Provide the (x, y) coordinate of the cell's center where the given text is located.  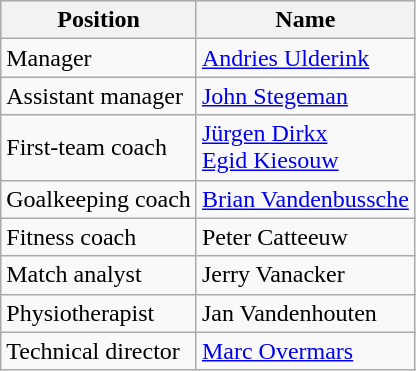
Marc Overmars (305, 351)
Fitness coach (99, 237)
Jerry Vanacker (305, 275)
First-team coach (99, 148)
Position (99, 20)
Peter Catteeuw (305, 237)
Brian Vandenbussche (305, 199)
Jan Vandenhouten (305, 313)
Assistant manager (99, 96)
John Stegeman (305, 96)
Match analyst (99, 275)
Name (305, 20)
Technical director (99, 351)
Manager (99, 58)
Physiotherapist (99, 313)
Jürgen Dirkx Egid Kiesouw (305, 148)
Goalkeeping coach (99, 199)
Andries Ulderink (305, 58)
